Return [x, y] of the center of cell containing provided text 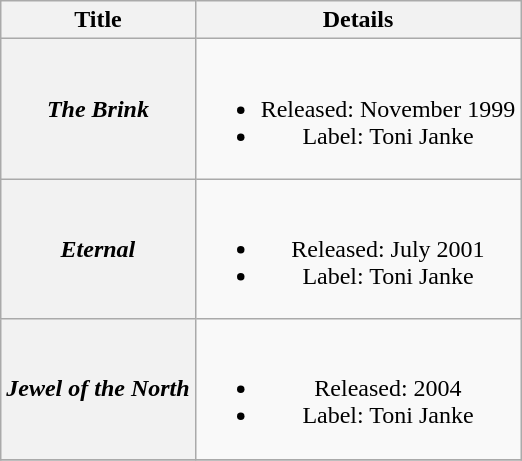
The Brink [98, 109]
Eternal [98, 249]
Jewel of the North [98, 389]
Released: 2004Label: Toni Janke [358, 389]
Released: November 1999Label: Toni Janke [358, 109]
Released: July 2001Label: Toni Janke [358, 249]
Title [98, 20]
Details [358, 20]
